From the cell containing the given text, extract its center point as (X, Y) coordinate. 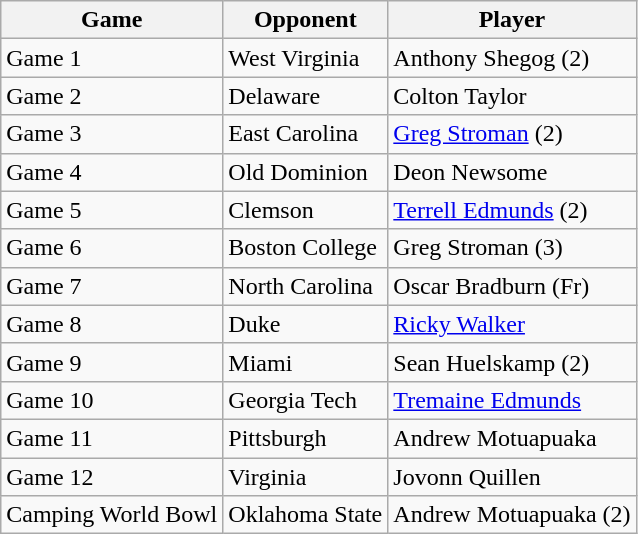
Tremaine Edmunds (512, 400)
East Carolina (306, 134)
Boston College (306, 248)
Deon Newsome (512, 172)
Andrew Motuapuaka (512, 438)
Game 2 (112, 96)
Clemson (306, 210)
Camping World Bowl (112, 515)
Greg Stroman (2) (512, 134)
Game 12 (112, 477)
Game 5 (112, 210)
West Virginia (306, 58)
Game 6 (112, 248)
Opponent (306, 20)
Terrell Edmunds (2) (512, 210)
North Carolina (306, 286)
Game (112, 20)
Game 4 (112, 172)
Game 7 (112, 286)
Game 8 (112, 324)
Pittsburgh (306, 438)
Greg Stroman (3) (512, 248)
Oklahoma State (306, 515)
Game 9 (112, 362)
Anthony Shegog (2) (512, 58)
Georgia Tech (306, 400)
Andrew Motuapuaka (2) (512, 515)
Ricky Walker (512, 324)
Sean Huelskamp (2) (512, 362)
Game 3 (112, 134)
Player (512, 20)
Game 11 (112, 438)
Old Dominion (306, 172)
Virginia (306, 477)
Oscar Bradburn (Fr) (512, 286)
Colton Taylor (512, 96)
Delaware (306, 96)
Game 1 (112, 58)
Game 10 (112, 400)
Jovonn Quillen (512, 477)
Miami (306, 362)
Duke (306, 324)
